Extract the (X, Y) coordinate from the center of the cell holding the provided text.  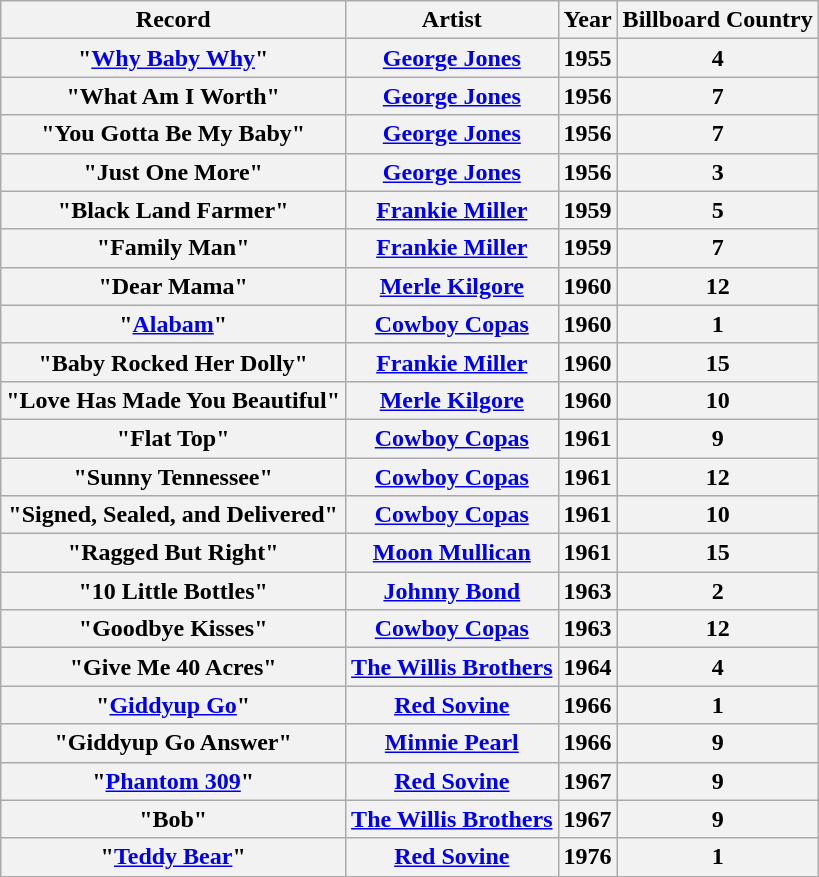
"Just One More" (174, 172)
1955 (588, 58)
"You Gotta Be My Baby" (174, 134)
"Teddy Bear" (174, 857)
Moon Mullican (452, 553)
1964 (588, 667)
"Black Land Farmer" (174, 210)
"Sunny Tennessee" (174, 477)
"What Am I Worth" (174, 96)
Billboard Country (718, 20)
"Goodbye Kisses" (174, 629)
"Family Man" (174, 248)
"Love Has Made You Beautiful" (174, 400)
"Bob" (174, 819)
"Giddyup Go Answer" (174, 743)
"Give Me 40 Acres" (174, 667)
"Baby Rocked Her Dolly" (174, 362)
3 (718, 172)
Johnny Bond (452, 591)
Minnie Pearl (452, 743)
"Why Baby Why" (174, 58)
Year (588, 20)
2 (718, 591)
5 (718, 210)
"Alabam" (174, 324)
"Signed, Sealed, and Delivered" (174, 515)
Artist (452, 20)
"Ragged But Right" (174, 553)
Record (174, 20)
"Giddyup Go" (174, 705)
"Flat Top" (174, 438)
"Phantom 309" (174, 781)
"Dear Mama" (174, 286)
"10 Little Bottles" (174, 591)
1976 (588, 857)
